Search for the cell housing the specified text and yield its (X, Y) center coordinate. 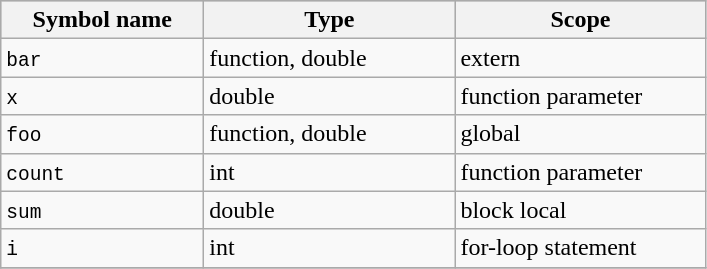
extern (580, 58)
i (102, 248)
Scope (580, 20)
block local (580, 210)
Type (330, 20)
bar (102, 58)
x (102, 96)
foo (102, 134)
for-loop statement (580, 248)
global (580, 134)
sum (102, 210)
count (102, 172)
Symbol name (102, 20)
